Return the (x, y) coordinate for the center point of the cell that contains the specified text.  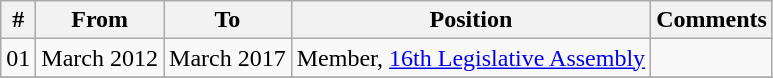
March 2017 (228, 58)
# (18, 20)
Comments (712, 20)
From (100, 20)
Member, 16th Legislative Assembly (470, 58)
March 2012 (100, 58)
To (228, 20)
01 (18, 58)
Position (470, 20)
